Find where the given text appears and provide that cell's center as (X, Y) coordinate. 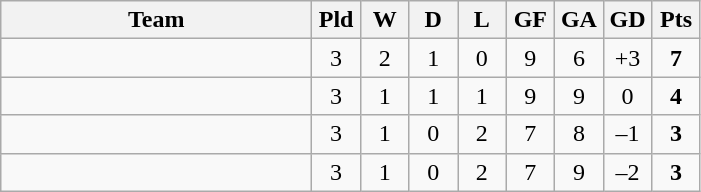
W (384, 20)
8 (580, 134)
GD (628, 20)
–1 (628, 134)
GF (530, 20)
–2 (628, 172)
4 (676, 96)
6 (580, 58)
Pld (336, 20)
Pts (676, 20)
Team (156, 20)
+3 (628, 58)
D (434, 20)
GA (580, 20)
L (482, 20)
